Provide the (X, Y) coordinate of the cell's center where the given text is located.  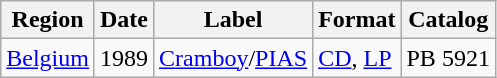
Catalog (448, 20)
Format (357, 20)
Region (48, 20)
Belgium (48, 58)
PB 5921 (448, 58)
Date (124, 20)
Cramboy/PIAS (234, 58)
1989 (124, 58)
CD, LP (357, 58)
Label (234, 20)
